Extract the (X, Y) coordinate from the center of the cell holding the provided text.  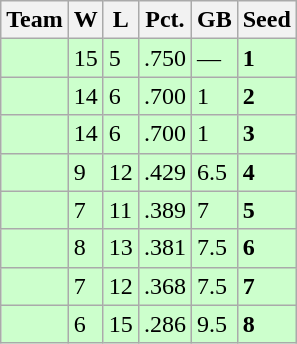
.381 (164, 248)
— (214, 58)
9.5 (214, 324)
11 (120, 210)
GB (214, 20)
9 (86, 172)
3 (266, 134)
L (120, 20)
2 (266, 96)
4 (266, 172)
.750 (164, 58)
Pct. (164, 20)
.368 (164, 286)
Seed (266, 20)
6.5 (214, 172)
.429 (164, 172)
.389 (164, 210)
Team (35, 20)
W (86, 20)
13 (120, 248)
.286 (164, 324)
